Scan for the cell matching the given text and deliver its [x, y] coordinate at center. 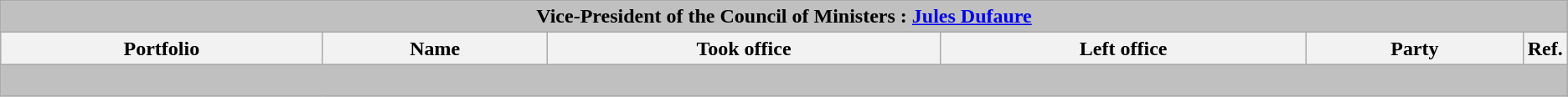
Took office [744, 48]
Vice-President of the Council of Ministers : Jules Dufaure [784, 17]
Name [435, 48]
Ref. [1545, 48]
Portfolio [162, 48]
Party [1416, 48]
Left office [1124, 48]
